Return the [x, y] coordinate for the center point of the cell that contains the specified text.  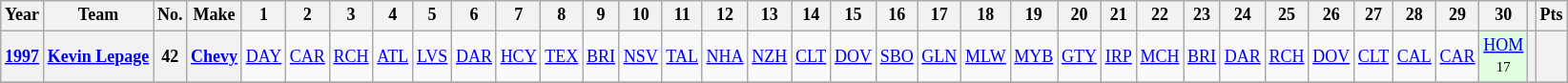
28 [1415, 15]
8 [562, 15]
11 [682, 15]
NSV [641, 56]
HCY [519, 56]
25 [1287, 15]
9 [601, 15]
29 [1457, 15]
LVS [433, 56]
6 [475, 15]
SBO [897, 56]
22 [1160, 15]
3 [351, 15]
TEX [562, 56]
Team [97, 15]
1997 [23, 56]
16 [897, 15]
MCH [1160, 56]
1 [263, 15]
HOM17 [1503, 56]
IRP [1118, 56]
27 [1373, 15]
30 [1503, 15]
19 [1034, 15]
Make [215, 15]
2 [307, 15]
15 [854, 15]
CAL [1415, 56]
Chevy [215, 56]
MYB [1034, 56]
TAL [682, 56]
Year [23, 15]
MLW [986, 56]
NZH [770, 56]
Kevin Lepage [97, 56]
24 [1242, 15]
20 [1080, 15]
17 [939, 15]
42 [170, 56]
10 [641, 15]
GLN [939, 56]
GTY [1080, 56]
DAY [263, 56]
No. [170, 15]
21 [1118, 15]
ATL [393, 56]
12 [725, 15]
Pts [1551, 15]
NHA [725, 56]
4 [393, 15]
23 [1202, 15]
7 [519, 15]
5 [433, 15]
18 [986, 15]
14 [811, 15]
13 [770, 15]
26 [1331, 15]
